Capture the cell that displays the provided text and extract its (x, y) central coordinate. 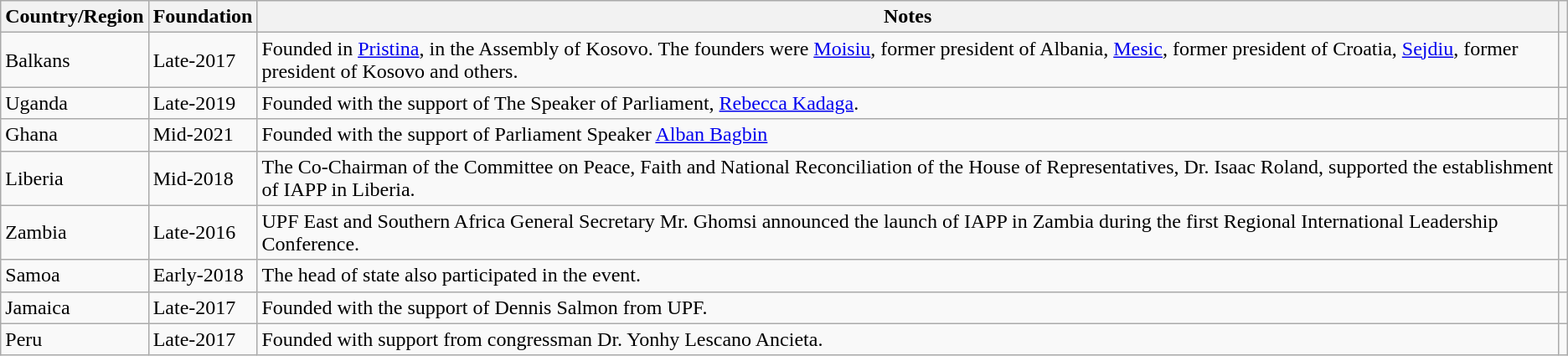
Zambia (75, 233)
Balkans (75, 60)
Notes (908, 17)
Uganda (75, 103)
Mid-2021 (203, 135)
Peru (75, 339)
Liberia (75, 178)
Late-2019 (203, 103)
Jamaica (75, 307)
Late-2016 (203, 233)
Samoa (75, 276)
Early-2018 (203, 276)
Founded with the support of The Speaker of Parliament, Rebecca Kadaga. (908, 103)
Ghana (75, 135)
Founded with the support of Parliament Speaker Alban Bagbin (908, 135)
Foundation (203, 17)
Founded with support from congressman Dr. Yonhy Lescano Ancieta. (908, 339)
Mid-2018 (203, 178)
The head of state also participated in the event. (908, 276)
Founded with the support of Dennis Salmon from UPF. (908, 307)
Country/Region (75, 17)
